Locate the cell with the specified text and output its (X, Y) center coordinate. 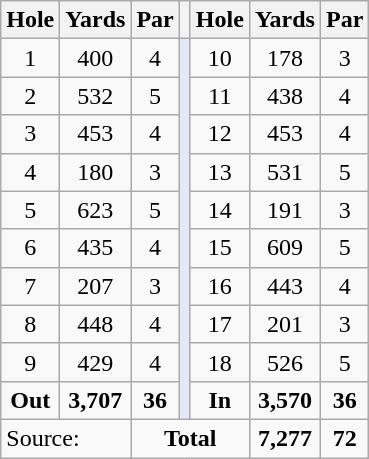
Out (30, 400)
609 (284, 248)
207 (96, 286)
201 (284, 324)
Total (190, 438)
10 (220, 58)
6 (30, 248)
178 (284, 58)
429 (96, 362)
531 (284, 172)
3,570 (284, 400)
438 (284, 96)
17 (220, 324)
72 (344, 438)
400 (96, 58)
2 (30, 96)
623 (96, 210)
14 (220, 210)
7,277 (284, 438)
In (220, 400)
526 (284, 362)
9 (30, 362)
13 (220, 172)
Source: (66, 438)
191 (284, 210)
435 (96, 248)
7 (30, 286)
11 (220, 96)
16 (220, 286)
18 (220, 362)
448 (96, 324)
443 (284, 286)
3,707 (96, 400)
15 (220, 248)
1 (30, 58)
8 (30, 324)
180 (96, 172)
532 (96, 96)
12 (220, 134)
